Search for the cell housing the specified text and yield its [X, Y] center coordinate. 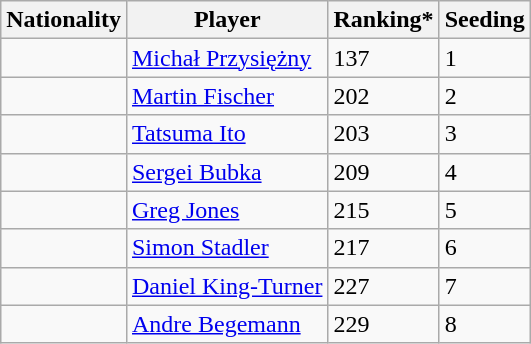
137 [384, 58]
Player [226, 20]
Tatsuma Ito [226, 134]
Martin Fischer [226, 96]
Greg Jones [226, 210]
1 [484, 58]
Seeding [484, 20]
Andre Begemann [226, 324]
3 [484, 134]
Michał Przysiężny [226, 58]
5 [484, 210]
4 [484, 172]
Simon Stadler [226, 248]
215 [384, 210]
202 [384, 96]
Daniel King-Turner [226, 286]
Nationality [64, 20]
6 [484, 248]
209 [384, 172]
8 [484, 324]
203 [384, 134]
Sergei Bubka [226, 172]
217 [384, 248]
229 [384, 324]
7 [484, 286]
2 [484, 96]
Ranking* [384, 20]
227 [384, 286]
